Scan for the cell matching the given text and deliver its [x, y] coordinate at center. 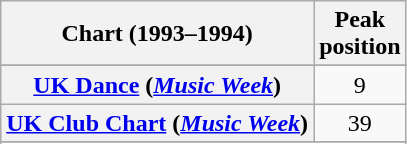
9 [360, 85]
UK Dance (Music Week) [158, 85]
Chart (1993–1994) [158, 34]
Peakposition [360, 34]
UK Club Chart (Music Week) [158, 123]
39 [360, 123]
